Locate the cell with the specified text and output its (x, y) center coordinate. 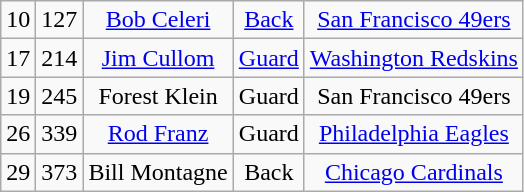
Bob Celeri (158, 20)
Jim Cullom (158, 58)
373 (60, 172)
Rod Franz (158, 134)
10 (18, 20)
Washington Redskins (414, 58)
Chicago Cardinals (414, 172)
29 (18, 172)
245 (60, 96)
214 (60, 58)
Bill Montagne (158, 172)
26 (18, 134)
19 (18, 96)
17 (18, 58)
339 (60, 134)
127 (60, 20)
Philadelphia Eagles (414, 134)
Forest Klein (158, 96)
